Detect which cell encompasses the target text, then output its (x, y) center coordinate. 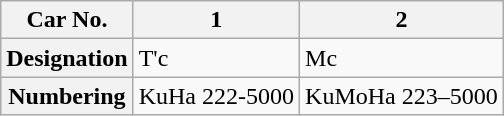
Designation (67, 58)
1 (216, 20)
Numbering (67, 96)
T'c (216, 58)
2 (402, 20)
Mc (402, 58)
KuHa 222-5000 (216, 96)
KuMoHa 223–5000 (402, 96)
Car No. (67, 20)
